Identify which cell holds the provided text, then report its [x, y] central coordinate. 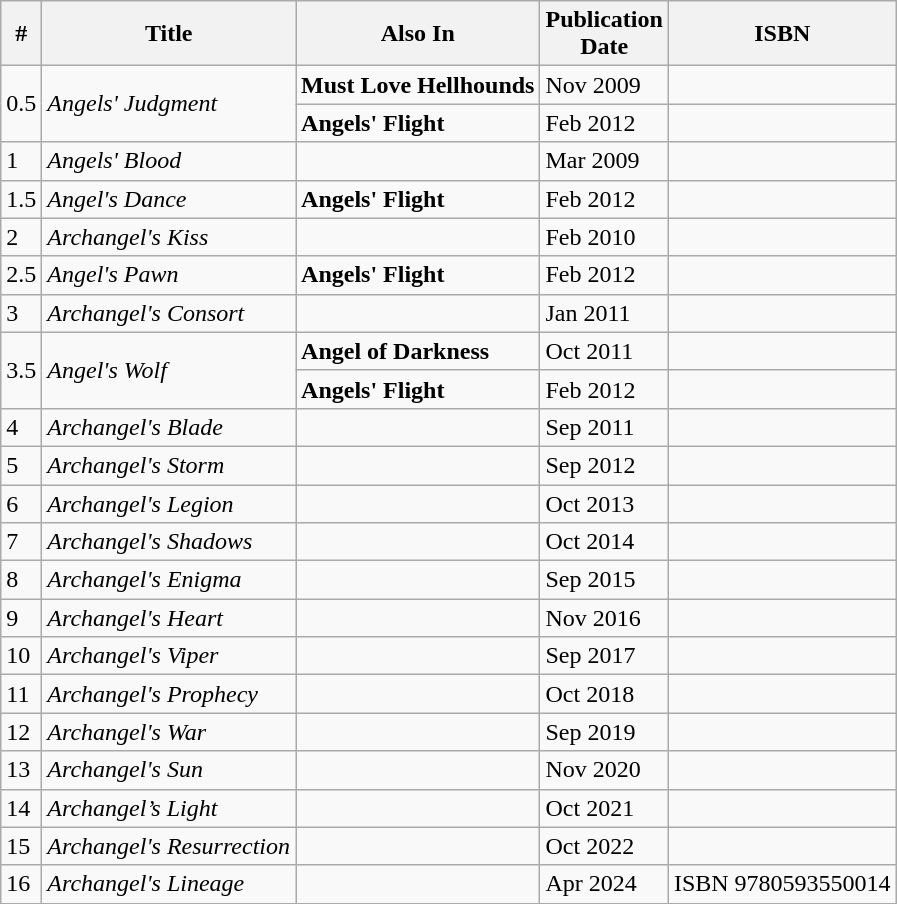
Sep 2017 [604, 656]
10 [22, 656]
13 [22, 770]
1.5 [22, 199]
Angel's Pawn [169, 275]
15 [22, 846]
Oct 2014 [604, 542]
4 [22, 427]
Must Love Hellhounds [418, 85]
Archangel's Viper [169, 656]
Archangel's Legion [169, 503]
# [22, 34]
2.5 [22, 275]
9 [22, 618]
5 [22, 465]
Archangel's Storm [169, 465]
Apr 2024 [604, 884]
Archangel's Prophecy [169, 694]
11 [22, 694]
Archangel's Lineage [169, 884]
Sep 2011 [604, 427]
Archangel’s Light [169, 808]
Archangel's Resurrection [169, 846]
Archangel's Consort [169, 313]
Oct 2011 [604, 351]
Nov 2020 [604, 770]
Oct 2018 [604, 694]
7 [22, 542]
Angel's Wolf [169, 370]
2 [22, 237]
Nov 2016 [604, 618]
Angels' Blood [169, 161]
Title [169, 34]
Jan 2011 [604, 313]
Oct 2022 [604, 846]
PublicationDate [604, 34]
Sep 2012 [604, 465]
3 [22, 313]
Archangel's Heart [169, 618]
Archangel's Blade [169, 427]
12 [22, 732]
Archangel's Shadows [169, 542]
Feb 2010 [604, 237]
3.5 [22, 370]
Mar 2009 [604, 161]
ISBN [782, 34]
Angel of Darkness [418, 351]
Oct 2021 [604, 808]
Angels' Judgment [169, 104]
0.5 [22, 104]
Also In [418, 34]
Archangel's Enigma [169, 580]
6 [22, 503]
Nov 2009 [604, 85]
ISBN 9780593550014 [782, 884]
Sep 2019 [604, 732]
Sep 2015 [604, 580]
Angel's Dance [169, 199]
Archangel's War [169, 732]
Archangel's Kiss [169, 237]
1 [22, 161]
16 [22, 884]
Oct 2013 [604, 503]
Archangel's Sun [169, 770]
14 [22, 808]
8 [22, 580]
